Pinpoint the cell where the given text exists, returning its [x, y] midpoint coordinate. 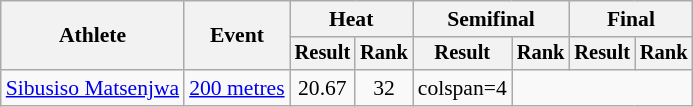
Final [630, 19]
20.67 [323, 88]
Athlete [92, 36]
Semifinal [492, 19]
colspan=4 [462, 88]
Heat [352, 19]
200 metres [236, 88]
32 [384, 88]
Event [236, 36]
Sibusiso Matsenjwa [92, 88]
